Provide the (X, Y) coordinate of the cell's center where the given text is located.  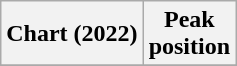
Chart (2022) (72, 34)
Peakposition (189, 34)
